Identify which cell holds the provided text, then report its [X, Y] central coordinate. 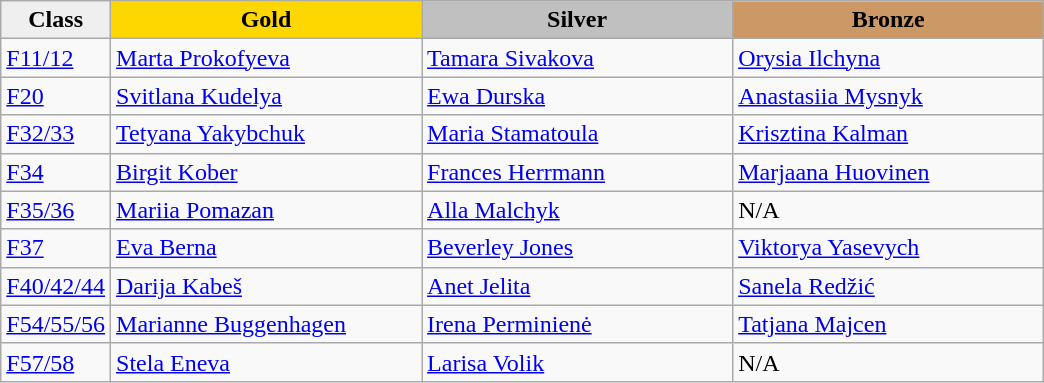
Stela Eneva [266, 362]
Viktorya Yasevych [888, 248]
Sanela Redžić [888, 286]
Class [56, 20]
Birgit Kober [266, 172]
F37 [56, 248]
Silver [578, 20]
Svitlana Kudelya [266, 96]
Orysia Ilchyna [888, 58]
Larisa Volik [578, 362]
Tetyana Yakybchuk [266, 134]
Marjaana Huovinen [888, 172]
Ewa Durska [578, 96]
F57/58 [56, 362]
F40/42/44 [56, 286]
Frances Herrmann [578, 172]
F32/33 [56, 134]
F34 [56, 172]
Maria Stamatoula [578, 134]
F20 [56, 96]
Tamara Sivakova [578, 58]
F11/12 [56, 58]
F54/55/56 [56, 324]
Alla Malchyk [578, 210]
F35/36 [56, 210]
Marianne Buggenhagen [266, 324]
Gold [266, 20]
Irena Perminienė [578, 324]
Beverley Jones [578, 248]
Anet Jelita [578, 286]
Bronze [888, 20]
Tatjana Majcen [888, 324]
Anastasiia Mysnyk [888, 96]
Krisztina Kalman [888, 134]
Eva Berna [266, 248]
Marta Prokofyeva [266, 58]
Mariia Pomazan [266, 210]
Darija Kabeš [266, 286]
